Return the [x, y] coordinate for the center point of the cell that contains the specified text.  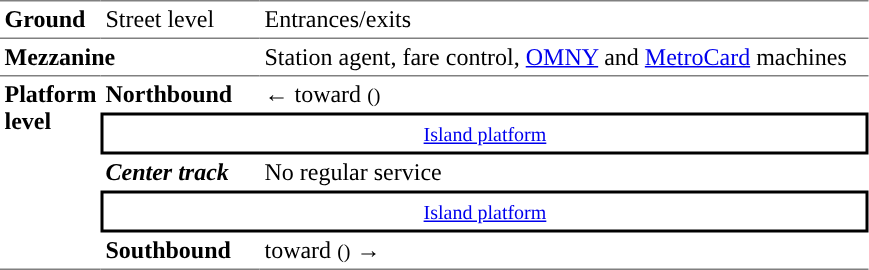
Platform level [50, 172]
Station agent, fare control, OMNY and MetroCard machines [564, 57]
toward () → [564, 251]
Street level [180, 20]
Center track [180, 172]
Mezzanine [130, 57]
Northbound [180, 94]
Entrances/exits [564, 20]
← toward () [564, 94]
No regular service [564, 172]
Southbound [180, 251]
Ground [50, 20]
